Detect which cell encompasses the target text, then output its [X, Y] center coordinate. 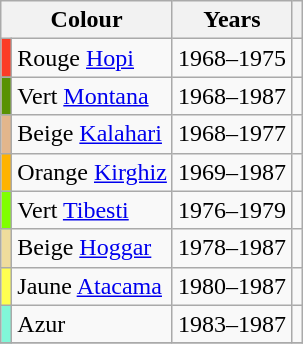
Vert Montana [92, 96]
Jaune Atacama [92, 286]
Vert Tibesti [92, 210]
Rouge Hopi [92, 58]
1968–1987 [232, 96]
Beige Kalahari [92, 134]
Colour [87, 20]
1980–1987 [232, 286]
1969–1987 [232, 172]
1978–1987 [232, 248]
1968–1975 [232, 58]
Orange Kirghiz [92, 172]
1968–1977 [232, 134]
Azur [92, 324]
Years [232, 20]
Beige Hoggar [92, 248]
1983–1987 [232, 324]
1976–1979 [232, 210]
